Identify which cell holds the provided text, then report its [X, Y] central coordinate. 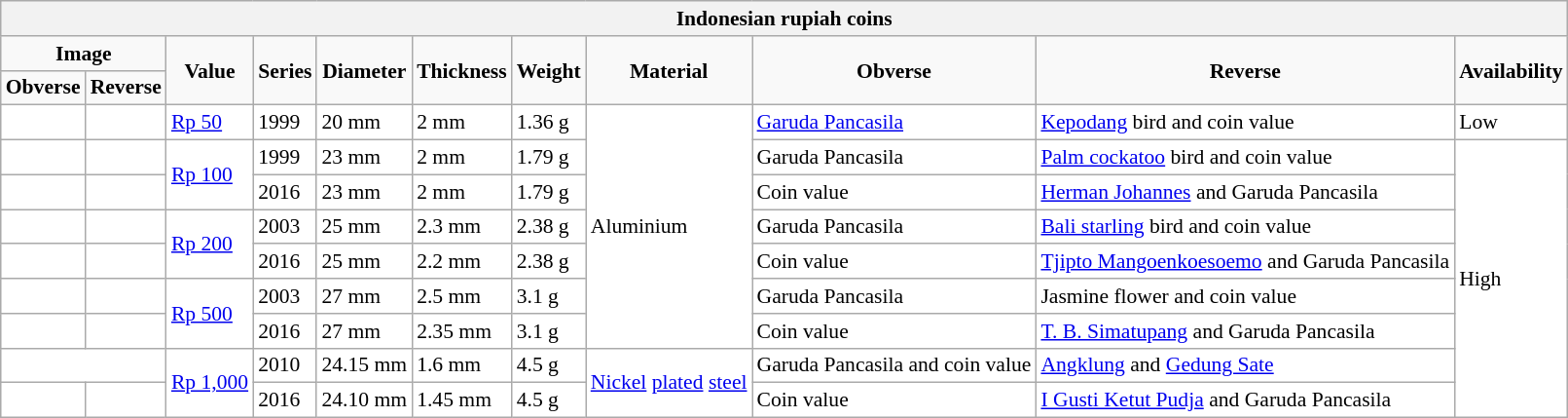
Image [84, 54]
Rp 200 [210, 244]
Low [1511, 123]
Value [210, 70]
Indonesian rupiah coins [784, 19]
24.15 mm [364, 365]
T. B. Simatupang and Garuda Pancasila [1245, 331]
Material [670, 70]
2010 [284, 365]
Rp 500 [210, 314]
2.3 mm [461, 227]
1.6 mm [461, 365]
Weight [549, 70]
24.10 mm [364, 400]
2.2 mm [461, 262]
Herman Johannes and Garuda Pancasila [1245, 192]
Jasmine flower and coin value [1245, 296]
High [1511, 279]
Thickness [461, 70]
I Gusti Ketut Pudja and Garuda Pancasila [1245, 400]
1.36 g [549, 123]
Aluminium [670, 226]
Tjipto Mangoenkoesoemo and Garuda Pancasila [1245, 262]
1.45 mm [461, 400]
Diameter [364, 70]
Availability [1511, 70]
2.35 mm [461, 331]
Series [284, 70]
Angklung and Gedung Sate [1245, 365]
2.5 mm [461, 296]
Bali starling bird and coin value [1245, 227]
20 mm [364, 123]
Rp 1,000 [210, 382]
Palm cockatoo bird and coin value [1245, 158]
Garuda Pancasila and coin value [894, 365]
Rp 100 [210, 175]
Rp 50 [210, 123]
Nickel plated steel [670, 382]
Kepodang bird and coin value [1245, 123]
